Identify which cell holds the provided text, then report its [x, y] central coordinate. 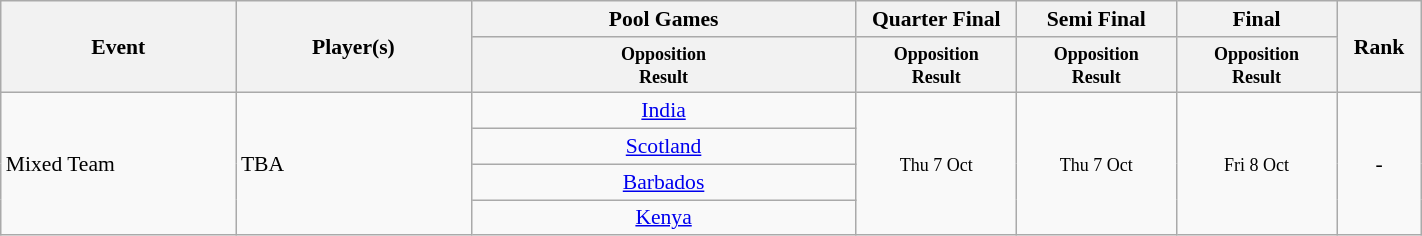
Mixed Team [118, 164]
Pool Games [664, 19]
Player(s) [354, 47]
Quarter Final [936, 19]
- [1378, 164]
Semi Final [1096, 19]
Fri 8 Oct [1256, 164]
Barbados [664, 182]
Scotland [664, 147]
India [664, 111]
TBA [354, 164]
Final [1256, 19]
Rank [1378, 47]
Event [118, 47]
Kenya [664, 218]
